Pinpoint the cell where the given text exists, returning its (x, y) midpoint coordinate. 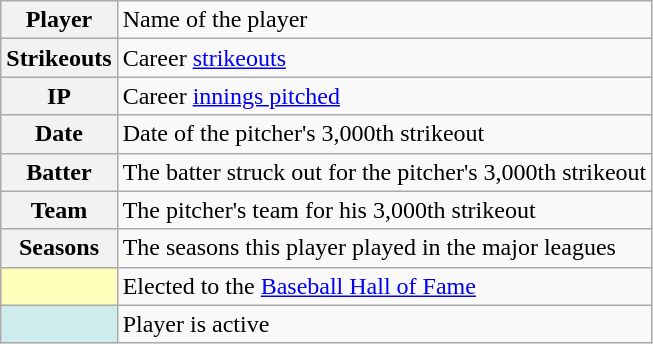
Elected to the Baseball Hall of Fame (384, 286)
Career innings pitched (384, 96)
Seasons (59, 248)
Date of the pitcher's 3,000th strikeout (384, 134)
The pitcher's team for his 3,000th strikeout (384, 210)
Name of the player (384, 20)
Strikeouts (59, 58)
The seasons this player played in the major leagues (384, 248)
Career strikeouts (384, 58)
Date (59, 134)
Player (59, 20)
IP (59, 96)
Batter (59, 172)
Team (59, 210)
The batter struck out for the pitcher's 3,000th strikeout (384, 172)
Player is active (384, 324)
